For the text-containing cell, return its midpoint in (x, y) coordinate format. 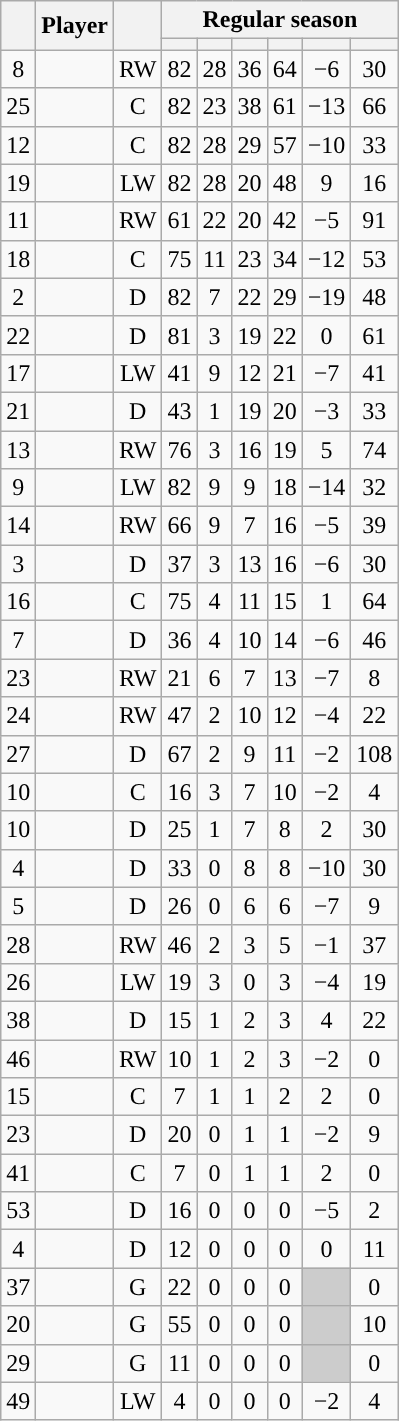
76 (180, 449)
81 (180, 335)
74 (374, 449)
57 (284, 145)
Regular season (280, 20)
24 (18, 716)
55 (180, 1325)
−1 (326, 944)
−13 (326, 107)
32 (374, 488)
91 (374, 221)
−12 (326, 259)
43 (180, 411)
39 (374, 526)
34 (284, 259)
17 (18, 373)
67 (180, 754)
42 (284, 221)
−3 (326, 411)
49 (18, 1401)
108 (374, 754)
27 (18, 754)
−14 (326, 488)
−19 (326, 297)
47 (180, 716)
Player (75, 26)
